For the text-containing cell, return its midpoint in [x, y] coordinate format. 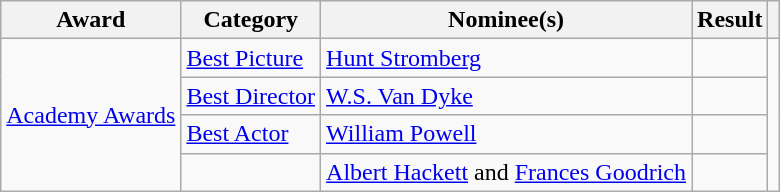
Best Director [251, 96]
Academy Awards [91, 115]
Best Actor [251, 134]
Albert Hackett and Frances Goodrich [506, 172]
William Powell [506, 134]
Award [91, 20]
Hunt Stromberg [506, 58]
W.S. Van Dyke [506, 96]
Category [251, 20]
Result [730, 20]
Nominee(s) [506, 20]
Best Picture [251, 58]
